Detect which cell encompasses the target text, then output its [x, y] center coordinate. 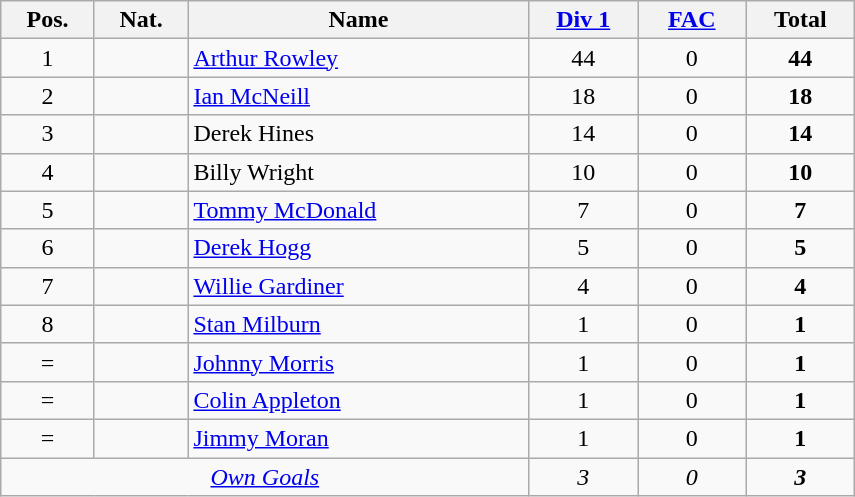
Total [800, 20]
Ian McNeill [358, 96]
FAC [692, 20]
Stan Milburn [358, 324]
Jimmy Moran [358, 438]
Arthur Rowley [358, 58]
6 [48, 248]
Tommy McDonald [358, 210]
Derek Hines [358, 134]
Colin Appleton [358, 400]
Johnny Morris [358, 362]
Nat. [141, 20]
Derek Hogg [358, 248]
2 [48, 96]
Pos. [48, 20]
Name [358, 20]
Billy Wright [358, 172]
Own Goals [265, 477]
Div 1 [584, 20]
8 [48, 324]
Willie Gardiner [358, 286]
